Locate the cell with the specified text and output its [x, y] center coordinate. 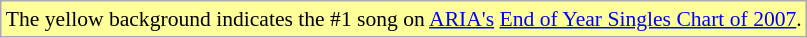
The yellow background indicates the #1 song on ARIA's End of Year Singles Chart of 2007. [404, 19]
